From the cell containing the given text, extract its center point as [X, Y] coordinate. 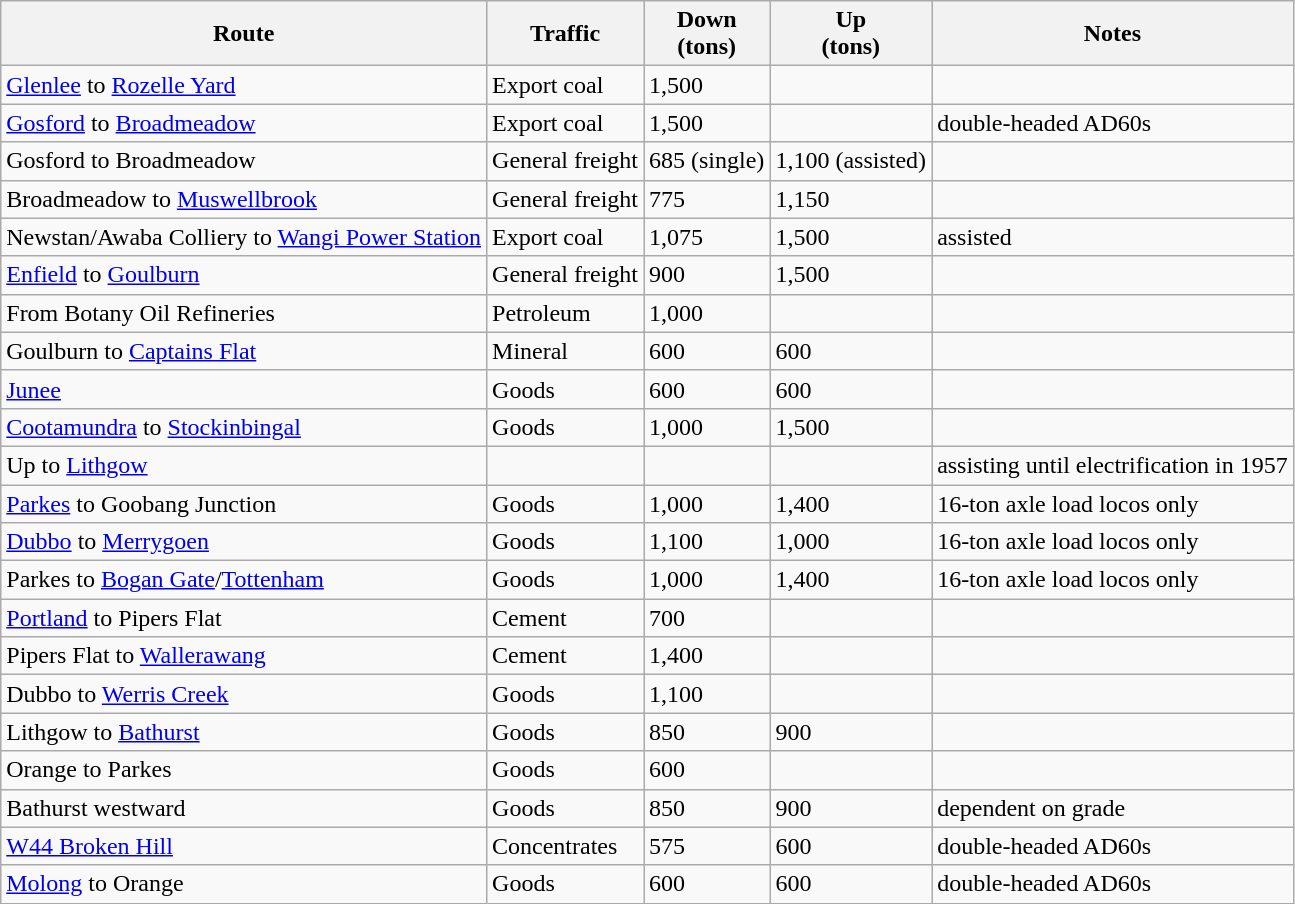
W44 Broken Hill [244, 846]
Goulburn to Captains Flat [244, 351]
Broadmeadow to Muswellbrook [244, 199]
Dubbo to Werris Creek [244, 694]
Portland to Pipers Flat [244, 618]
700 [707, 618]
575 [707, 846]
Mineral [566, 351]
Cootamundra to Stockinbingal [244, 427]
Lithgow to Bathurst [244, 732]
assisting until electrification in 1957 [1113, 465]
Molong to Orange [244, 884]
Dubbo to Merrygoen [244, 542]
Orange to Parkes [244, 770]
1,100 (assisted) [851, 161]
Junee [244, 389]
Bathurst westward [244, 808]
Notes [1113, 34]
Traffic [566, 34]
1,150 [851, 199]
Concentrates [566, 846]
775 [707, 199]
Glenlee to Rozelle Yard [244, 85]
Parkes to Bogan Gate/Tottenham [244, 580]
Parkes to Goobang Junction [244, 503]
Up (tons) [851, 34]
Route [244, 34]
Newstan/Awaba Colliery to Wangi Power Station [244, 237]
1,075 [707, 237]
Pipers Flat to Wallerawang [244, 656]
Down (tons) [707, 34]
685 (single) [707, 161]
Petroleum [566, 313]
dependent on grade [1113, 808]
assisted [1113, 237]
From Botany Oil Refineries [244, 313]
Enfield to Goulburn [244, 275]
Up to Lithgow [244, 465]
